Scan for the cell matching the given text and deliver its [x, y] coordinate at center. 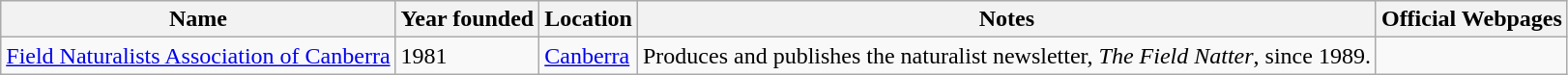
Name [198, 19]
Official Webpages [1471, 19]
Notes [1006, 19]
1981 [468, 56]
Canberra [589, 56]
Produces and publishes the naturalist newsletter, The Field Natter, since 1989. [1006, 56]
Field Naturalists Association of Canberra [198, 56]
Location [589, 19]
Year founded [468, 19]
